From the cell containing the given text, extract its center point as [X, Y] coordinate. 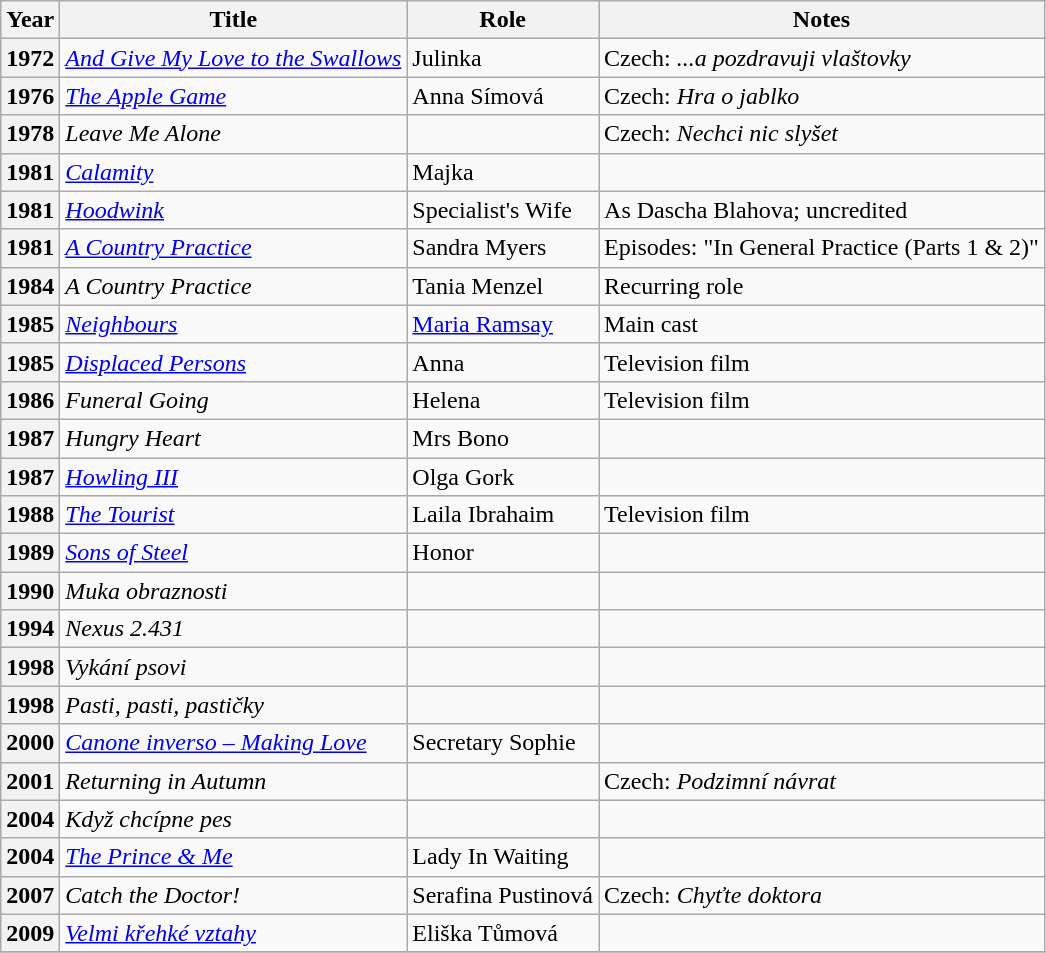
Julinka [503, 58]
Nexus 2.431 [234, 629]
Czech: Podzimní návrat [822, 781]
Displaced Persons [234, 362]
Czech: Nechci nic slyšet [822, 134]
Sandra Myers [503, 248]
Leave Me Alone [234, 134]
Calamity [234, 172]
Vykání psovi [234, 667]
Mrs Bono [503, 438]
Returning in Autumn [234, 781]
Honor [503, 553]
2007 [30, 895]
2001 [30, 781]
1978 [30, 134]
Czech: Chyťte doktora [822, 895]
Sons of Steel [234, 553]
1972 [30, 58]
Anna Símová [503, 96]
1984 [30, 286]
1976 [30, 96]
Serafina Pustinová [503, 895]
And Give My Love to the Swallows [234, 58]
1988 [30, 515]
Eliška Tůmová [503, 933]
The Tourist [234, 515]
Catch the Doctor! [234, 895]
The Apple Game [234, 96]
Howling III [234, 477]
Canone inverso – Making Love [234, 743]
Year [30, 20]
Role [503, 20]
Secretary Sophie [503, 743]
Neighbours [234, 324]
Helena [503, 400]
1989 [30, 553]
Czech: Hra o jablko [822, 96]
Episodes: "In General Practice (Parts 1 & 2)" [822, 248]
As Dascha Blahova; uncredited [822, 210]
Majka [503, 172]
2000 [30, 743]
Velmi křehké vztahy [234, 933]
Czech: ...a pozdravuji vlaštovky [822, 58]
Maria Ramsay [503, 324]
Notes [822, 20]
Tania Menzel [503, 286]
Funeral Going [234, 400]
1990 [30, 591]
1994 [30, 629]
Lady In Waiting [503, 857]
Anna [503, 362]
Main cast [822, 324]
1986 [30, 400]
Olga Gork [503, 477]
Pasti, pasti, pastičky [234, 705]
Hungry Heart [234, 438]
The Prince & Me [234, 857]
Když chcípne pes [234, 819]
Specialist's Wife [503, 210]
Recurring role [822, 286]
Muka obraznosti [234, 591]
Hoodwink [234, 210]
2009 [30, 933]
Laila Ibrahaim [503, 515]
Title [234, 20]
